From the cell containing the given text, extract its center point as (X, Y) coordinate. 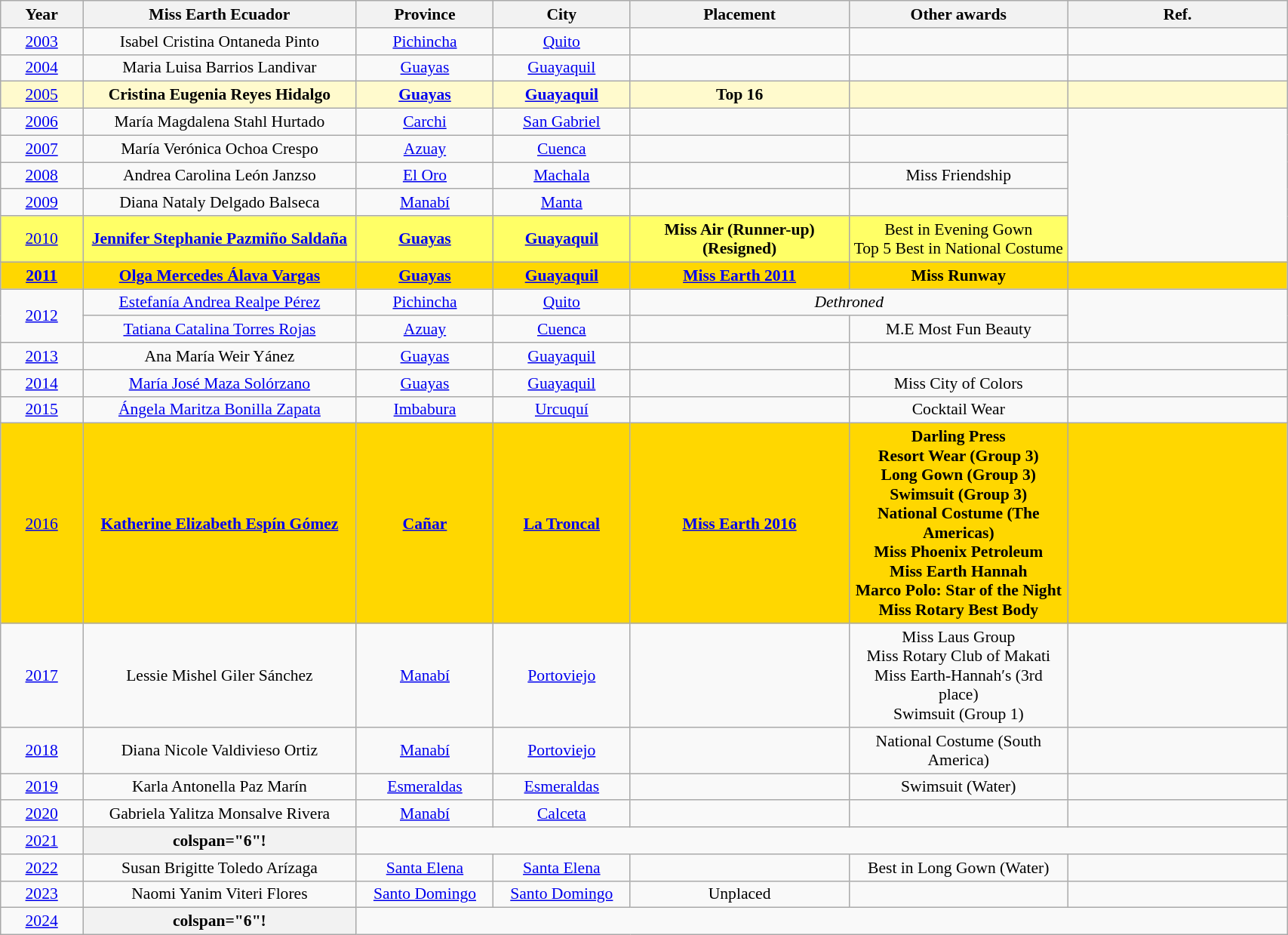
2012 (42, 315)
Diana Nicole Valdivieso Ortiz (220, 750)
Dethroned (849, 303)
Maria Luisa Barrios Landivar (220, 68)
Other awards (958, 14)
Best in Long Gown (Water) (958, 868)
2011 (42, 275)
Susan Brigitte Toledo Arízaga (220, 868)
Swimsuit (Water) (958, 787)
2006 (42, 122)
2008 (42, 176)
Ref. (1177, 14)
Cocktail Wear (958, 410)
2016 (42, 524)
2005 (42, 95)
Estefanía Andrea Realpe Pérez (220, 303)
María José Maza Solórzano (220, 383)
2014 (42, 383)
Ángela Maritza Bonilla Zapata (220, 410)
2017 (42, 675)
Machala (561, 176)
Unplaced (739, 894)
Ana María Weir Yánez (220, 356)
Province (424, 14)
Imbabura (424, 410)
Katherine Elizabeth Espín Gómez (220, 524)
2009 (42, 203)
2020 (42, 814)
Miss Earth 2016 (739, 524)
2010 (42, 238)
Manta (561, 203)
Tatiana Catalina Torres Rojas (220, 330)
Miss Earth Ecuador (220, 14)
Lessie Mishel Giler Sánchez (220, 675)
2024 (42, 921)
Miss Runway (958, 275)
Miss City of Colors (958, 383)
Carchi (424, 122)
Jennifer Stephanie Pazmiño Saldaña (220, 238)
María Verónica Ochoa Crespo (220, 149)
Cristina Eugenia Reyes Hidalgo (220, 95)
Olga Mercedes Álava Vargas (220, 275)
2007 (42, 149)
National Costume (South America) (958, 750)
San Gabriel (561, 122)
Andrea Carolina León Janzso (220, 176)
2004 (42, 68)
Isabel Cristina Ontaneda Pinto (220, 42)
Gabriela Yalitza Monsalve Rivera (220, 814)
Cañar (424, 524)
Miss Air (Runner-up) (Resigned) (739, 238)
Miss Friendship (958, 176)
2023 (42, 894)
2013 (42, 356)
Karla Antonella Paz Marín (220, 787)
2019 (42, 787)
Miss Earth 2011 (739, 275)
Placement (739, 14)
2003 (42, 42)
2015 (42, 410)
El Oro (424, 176)
2022 (42, 868)
Miss Laus Group Miss Rotary Club of Makati Miss Earth-Hannah′s (3rd place) Swimsuit (Group 1) (958, 675)
Naomi Yanim Viteri Flores (220, 894)
M.E Most Fun Beauty (958, 330)
Top 16 (739, 95)
La Troncal (561, 524)
City (561, 14)
2021 (42, 841)
Calceta (561, 814)
Best in Evening GownTop 5 Best in National Costume (958, 238)
Urcuquí (561, 410)
Diana Nataly Delgado Balseca (220, 203)
2018 (42, 750)
Year (42, 14)
María Magdalena Stahl Hurtado (220, 122)
